Search for the cell housing the specified text and yield its (X, Y) center coordinate. 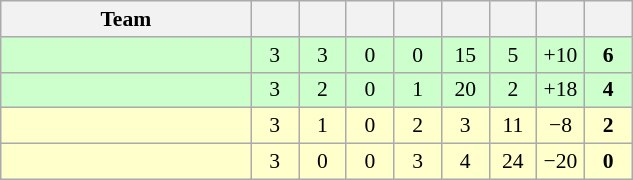
20 (465, 90)
Team (126, 19)
6 (608, 55)
5 (513, 55)
15 (465, 55)
−8 (561, 126)
−20 (561, 162)
+10 (561, 55)
24 (513, 162)
11 (513, 126)
+18 (561, 90)
